Return (X, Y) of the center of cell containing provided text 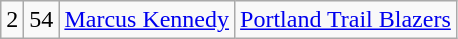
2 (12, 20)
Marcus Kennedy (147, 20)
Portland Trail Blazers (346, 20)
54 (42, 20)
